Locate the cell with the specified text and output its (x, y) center coordinate. 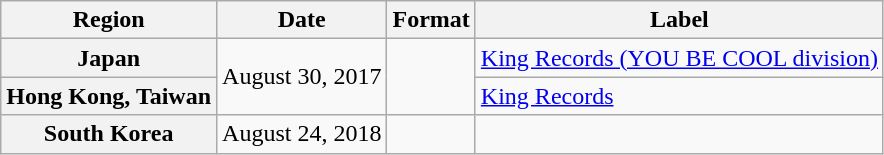
South Korea (109, 134)
Region (109, 20)
Label (679, 20)
August 30, 2017 (302, 77)
August 24, 2018 (302, 134)
King Records (YOU BE COOL division) (679, 58)
Japan (109, 58)
Date (302, 20)
Format (431, 20)
Hong Kong, Taiwan (109, 96)
King Records (679, 96)
